Determine the [x, y] coordinate at the center of the cell enclosing the given text.  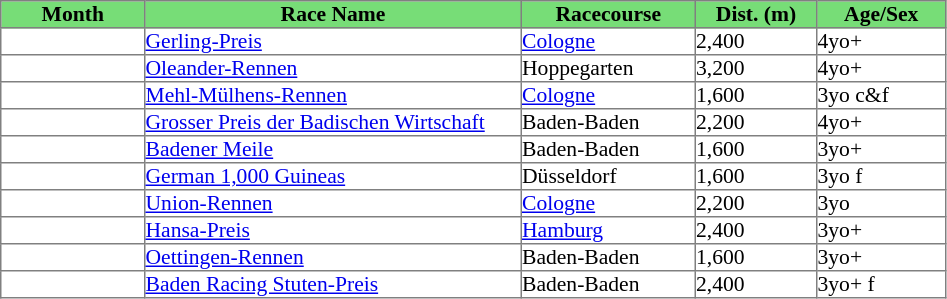
Oleander-Rennen [333, 68]
Hamburg [608, 230]
Month [73, 14]
Badener Meile [333, 150]
Hansa-Preis [333, 230]
Dist. (m) [756, 14]
Age/Sex [882, 14]
Racecourse [608, 14]
Mehl-Mülhens-Rennen [333, 96]
3yo f [882, 176]
Gerling-Preis [333, 42]
Düsseldorf [608, 176]
German 1,000 Guineas [333, 176]
Union-Rennen [333, 204]
Hoppegarten [608, 68]
3yo c&f [882, 96]
Oettingen-Rennen [333, 258]
3,200 [756, 68]
3yo [882, 204]
Baden Racing Stuten-Preis [333, 284]
Grosser Preis der Badischen Wirtschaft [333, 122]
3yo+ f [882, 284]
Race Name [333, 14]
